Determine the [x, y] coordinate at the center of the cell enclosing the given text.  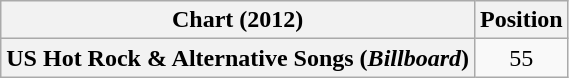
55 [521, 58]
US Hot Rock & Alternative Songs (Billboard) [238, 58]
Position [521, 20]
Chart (2012) [238, 20]
